Output the [x, y] coordinate of the center of the cell containing the given text.  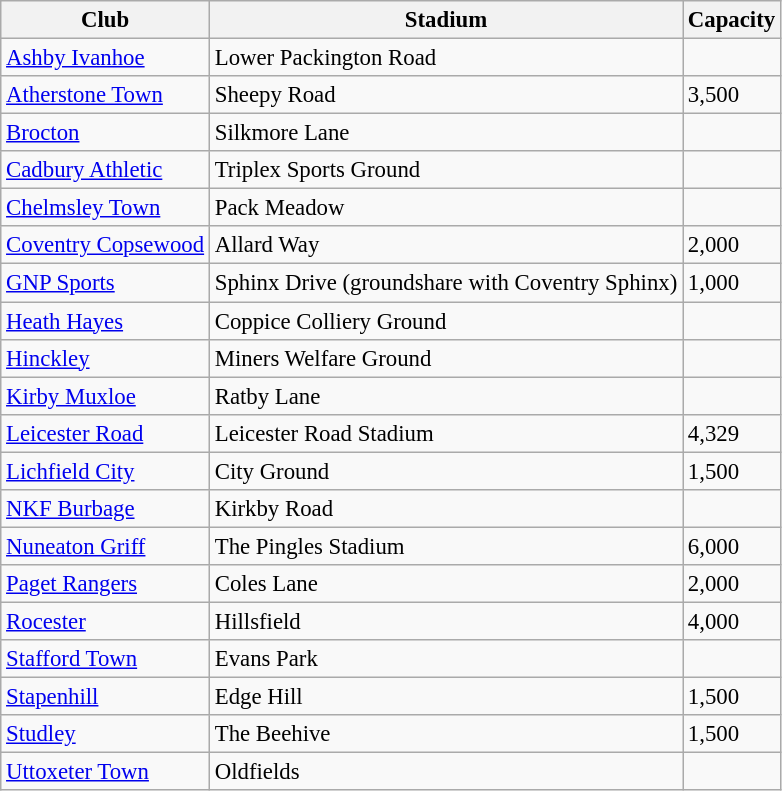
Stafford Town [106, 659]
Uttoxeter Town [106, 772]
Kirby Muxloe [106, 396]
GNP Sports [106, 283]
Oldfields [446, 772]
NKF Burbage [106, 509]
4,000 [732, 621]
Leicester Road Stadium [446, 433]
Brocton [106, 133]
Sheepy Road [446, 95]
3,500 [732, 95]
Paget Rangers [106, 584]
Coles Lane [446, 584]
Stapenhill [106, 697]
Nuneaton Griff [106, 546]
Silkmore Lane [446, 133]
Ratby Lane [446, 396]
The Pingles Stadium [446, 546]
Studley [106, 734]
Edge Hill [446, 697]
Club [106, 20]
Heath Hayes [106, 321]
Hinckley [106, 358]
Coppice Colliery Ground [446, 321]
Rocester [106, 621]
Leicester Road [106, 433]
Stadium [446, 20]
6,000 [732, 546]
Hillsfield [446, 621]
Lichfield City [106, 471]
1,000 [732, 283]
Atherstone Town [106, 95]
Coventry Copsewood [106, 245]
Cadbury Athletic [106, 170]
Kirkby Road [446, 509]
4,329 [732, 433]
City Ground [446, 471]
Capacity [732, 20]
Triplex Sports Ground [446, 170]
Ashby Ivanhoe [106, 58]
Chelmsley Town [106, 208]
Lower Packington Road [446, 58]
Evans Park [446, 659]
Sphinx Drive (groundshare with Coventry Sphinx) [446, 283]
Pack Meadow [446, 208]
Allard Way [446, 245]
Miners Welfare Ground [446, 358]
The Beehive [446, 734]
